Determine the [x, y] coordinate at the center of the cell enclosing the given text.  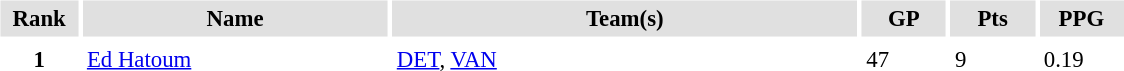
PPG [1081, 18]
Pts [993, 18]
Rank [38, 18]
GP [904, 18]
Team(s) [624, 18]
Name [234, 18]
